Detect which cell encompasses the target text, then output its (x, y) center coordinate. 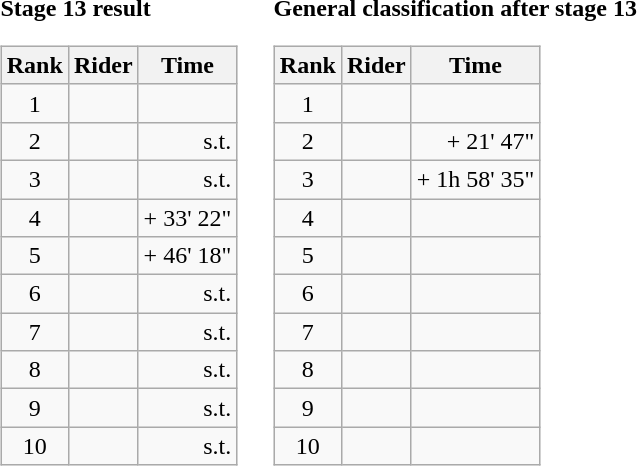
+ 46' 18" (188, 256)
+ 21' 47" (476, 141)
+ 1h 58' 35" (476, 179)
+ 33' 22" (188, 217)
